Find where the given text appears and provide that cell's center as (X, Y) coordinate. 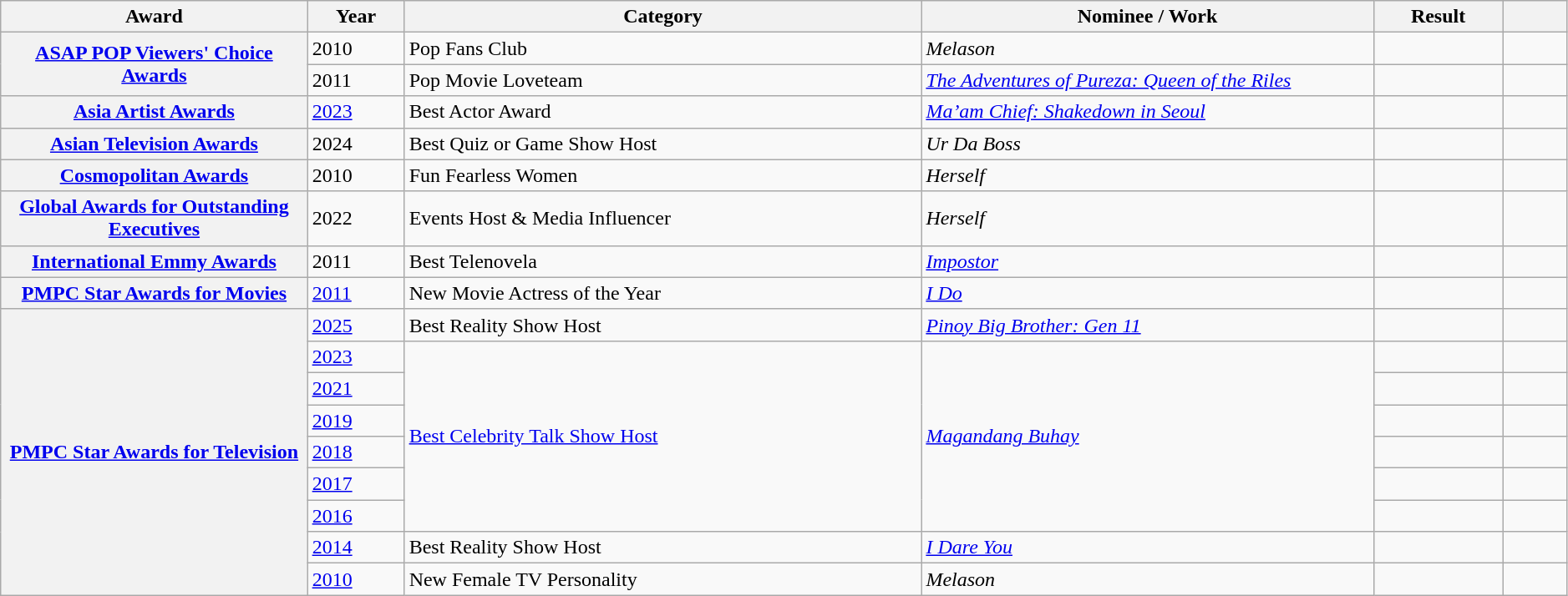
2024 (356, 144)
Asia Artist Awards (154, 112)
Pinoy Big Brother: Gen 11 (1148, 325)
2018 (356, 452)
2016 (356, 516)
Award (154, 17)
2021 (356, 388)
Asian Television Awards (154, 144)
PMPC Star Awards for Television (154, 452)
I Do (1148, 293)
Result (1439, 17)
2017 (356, 484)
New Movie Actress of the Year (663, 293)
Events Host & Media Influencer (663, 219)
2025 (356, 325)
Ur Da Boss (1148, 144)
2019 (356, 420)
Best Celebrity Talk Show Host (663, 436)
2022 (356, 219)
Best Actor Award (663, 112)
Nominee / Work (1148, 17)
New Female TV Personality (663, 579)
Pop Fans Club (663, 48)
2014 (356, 548)
Best Telenovela (663, 261)
Category (663, 17)
Fun Fearless Women (663, 175)
International Emmy Awards (154, 261)
Ma’am Chief: Shakedown in Seoul (1148, 112)
Impostor (1148, 261)
Pop Movie Loveteam (663, 80)
Cosmopolitan Awards (154, 175)
I Dare You (1148, 548)
Magandang Buhay (1148, 436)
Year (356, 17)
ASAP POP Viewers' Choice Awards (154, 64)
The Adventures of Pureza: Queen of the Riles (1148, 80)
PMPC Star Awards for Movies (154, 293)
Best Quiz or Game Show Host (663, 144)
Global Awards for Outstanding Executives (154, 219)
